Determine the (X, Y) coordinate at the center of the cell enclosing the given text.  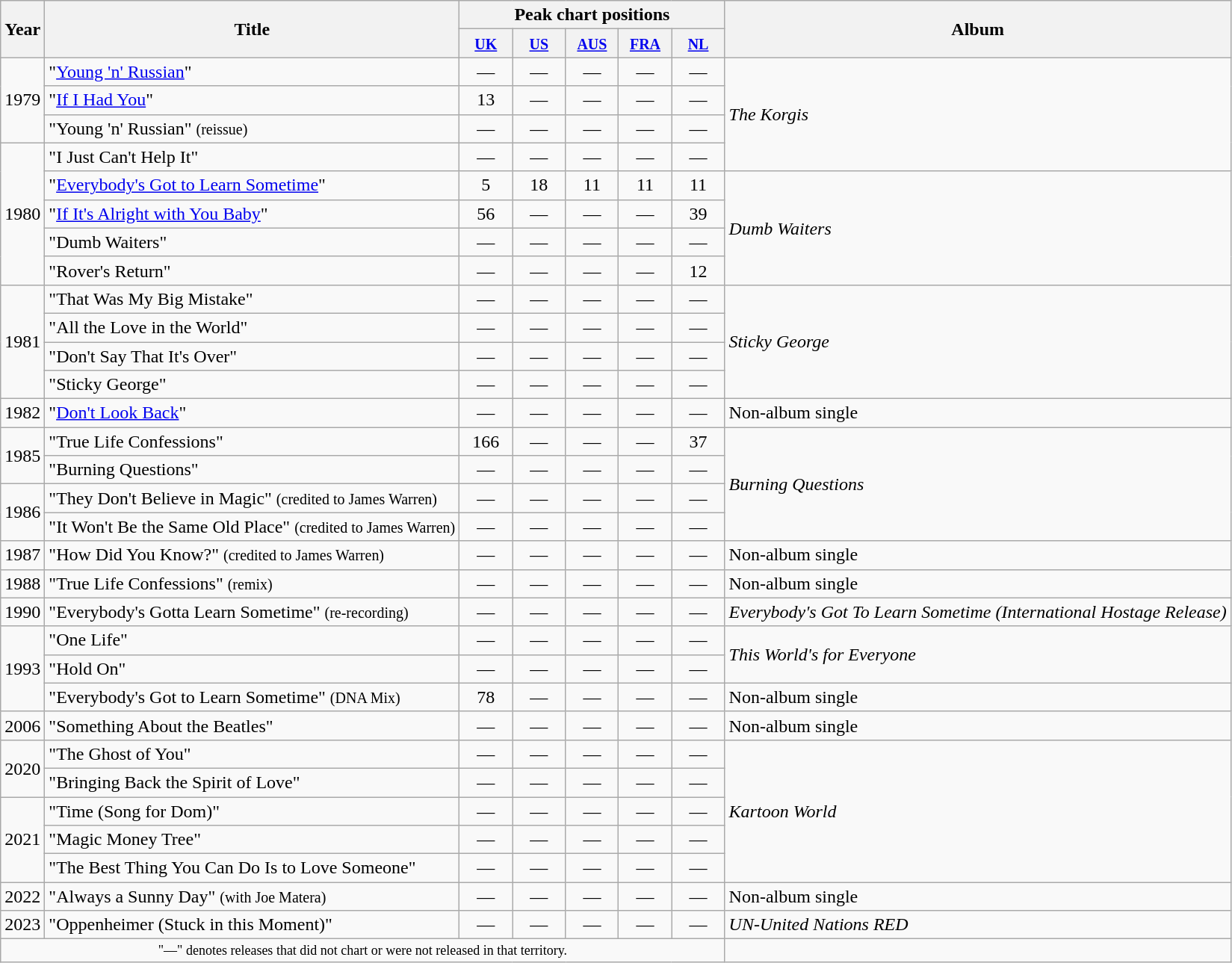
56 (486, 214)
Burning Questions (977, 484)
Sticky George (977, 341)
12 (698, 270)
1979 (22, 100)
"How Did You Know?" (credited to James Warren) (253, 555)
"If It's Alright with You Baby" (253, 214)
FRA (646, 43)
"If I Had You" (253, 100)
"Sticky George" (253, 385)
1982 (22, 413)
Kartoon World (977, 811)
"Bringing Back the Spirit of Love" (253, 782)
2020 (22, 768)
39 (698, 214)
"Everybody's Gotta Learn Sometime" (re-recording) (253, 612)
13 (486, 100)
"Always a Sunny Day" (with Joe Matera) (253, 897)
"Everybody's Got to Learn Sometime" (253, 185)
"One Life" (253, 640)
"Burning Questions" (253, 470)
"I Just Can't Help It" (253, 157)
"Don't Look Back" (253, 413)
37 (698, 442)
This World's for Everyone (977, 654)
"Rover's Return" (253, 270)
US (539, 43)
"True Life Confessions" (253, 442)
"Don't Say That It's Over" (253, 356)
1985 (22, 456)
UK (486, 43)
NL (698, 43)
18 (539, 185)
"Young 'n' Russian" (253, 72)
Year (22, 29)
"Everybody's Got to Learn Sometime" (DNA Mix) (253, 697)
1986 (22, 513)
1981 (22, 341)
"The Ghost of You" (253, 754)
"Dumb Waiters" (253, 242)
1987 (22, 555)
"Time (Song for Dom)" (253, 811)
1993 (22, 669)
AUS (592, 43)
166 (486, 442)
"That Was My Big Mistake" (253, 299)
UN-United Nations RED (977, 925)
"All the Love in the World" (253, 327)
78 (486, 697)
Everybody's Got To Learn Sometime (International Hostage Release) (977, 612)
"Young 'n' Russian" (reissue) (253, 128)
1988 (22, 583)
Title (253, 29)
2006 (22, 725)
"It Won't Be the Same Old Place" (credited to James Warren) (253, 527)
2021 (22, 839)
Peak chart positions (592, 15)
1990 (22, 612)
2023 (22, 925)
"Hold On" (253, 669)
"Oppenheimer (Stuck in this Moment)" (253, 925)
"Something About the Beatles" (253, 725)
"Magic Money Tree" (253, 840)
1980 (22, 214)
"—" denotes releases that did not chart or were not released in that territory. (363, 950)
"True Life Confessions" (remix) (253, 583)
Dumb Waiters (977, 228)
2022 (22, 897)
"They Don't Believe in Magic" (credited to James Warren) (253, 498)
"The Best Thing You Can Do Is to Love Someone" (253, 868)
The Korgis (977, 114)
5 (486, 185)
Album (977, 29)
